Capture the cell that displays the provided text and extract its [x, y] central coordinate. 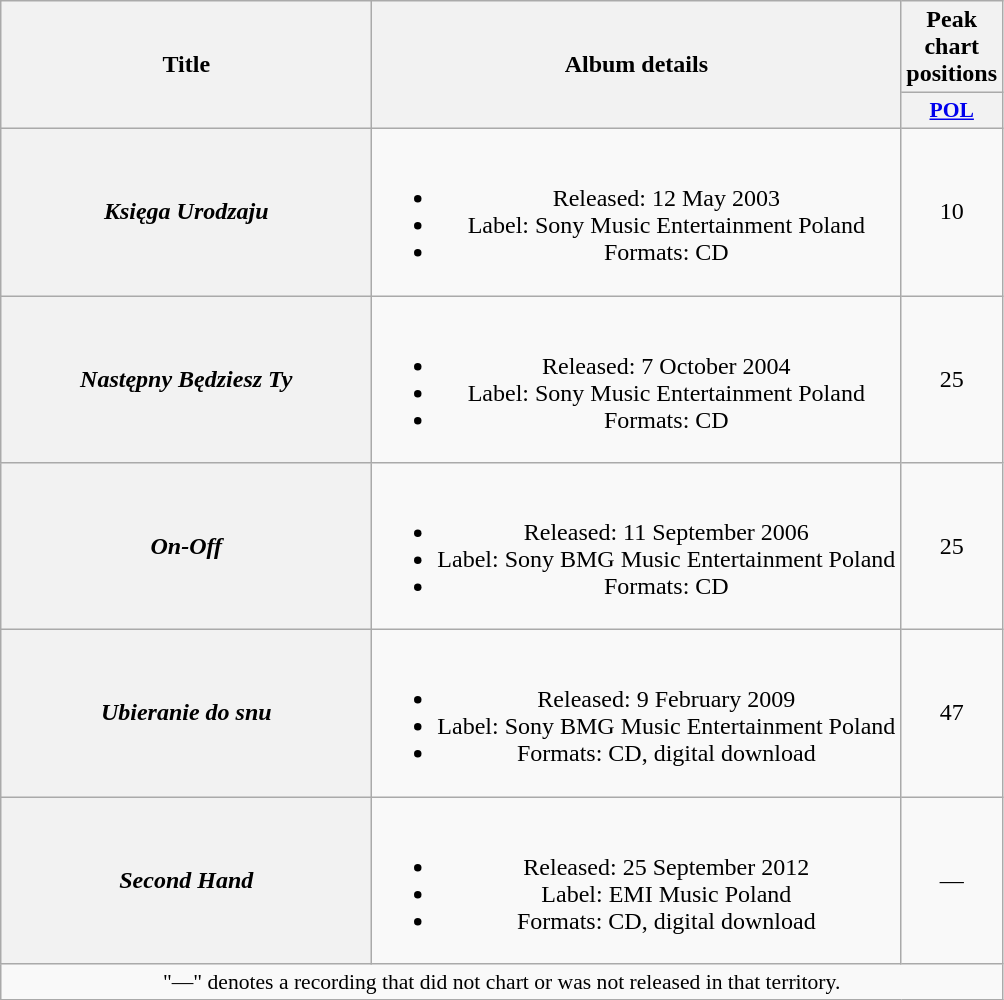
47 [952, 714]
Released: 12 May 2003Label: Sony Music Entertainment PolandFormats: CD [636, 212]
Następny Będziesz Ty [186, 380]
Released: 7 October 2004Label: Sony Music Entertainment PolandFormats: CD [636, 380]
Księga Urodzaju [186, 212]
Album details [636, 65]
Released: 9 February 2009Label: Sony BMG Music Entertainment PolandFormats: CD, digital download [636, 714]
"—" denotes a recording that did not chart or was not released in that territory. [502, 982]
On-Off [186, 546]
Title [186, 65]
Released: 11 September 2006Label: Sony BMG Music Entertainment PolandFormats: CD [636, 546]
POL [952, 111]
Second Hand [186, 880]
Ubieranie do snu [186, 714]
— [952, 880]
10 [952, 212]
Released: 25 September 2012Label: EMI Music PolandFormats: CD, digital download [636, 880]
Peak chart positions [952, 47]
